For the text-containing cell, return its midpoint in (X, Y) coordinate format. 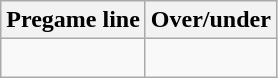
Pregame line (74, 20)
Over/under (210, 20)
